Determine the [X, Y] coordinate at the center of the cell enclosing the given text.  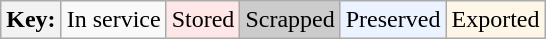
Key: [31, 20]
Scrapped [290, 20]
Exported [496, 20]
Stored [203, 20]
Preserved [393, 20]
In service [114, 20]
